Output the (X, Y) coordinate of the center of the cell containing the given text.  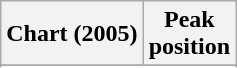
Chart (2005) (72, 34)
Peakposition (189, 34)
